Capture the cell that displays the provided text and extract its [X, Y] central coordinate. 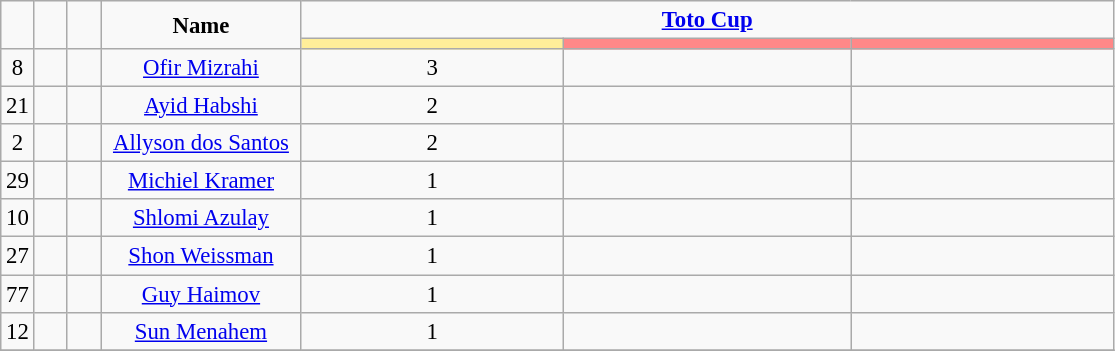
10 [18, 219]
21 [18, 106]
Toto Cup [707, 20]
8 [18, 68]
29 [18, 181]
Allyson dos Santos [201, 143]
3 [432, 68]
12 [18, 331]
27 [18, 256]
Shon Weissman [201, 256]
77 [18, 294]
Name [201, 25]
Shlomi Azulay [201, 219]
Guy Haimov [201, 294]
Ayid Habshi [201, 106]
Ofir Mizrahi [201, 68]
Sun Menahem [201, 331]
Michiel Kramer [201, 181]
